Find where the given text appears and provide that cell's center as (X, Y) coordinate. 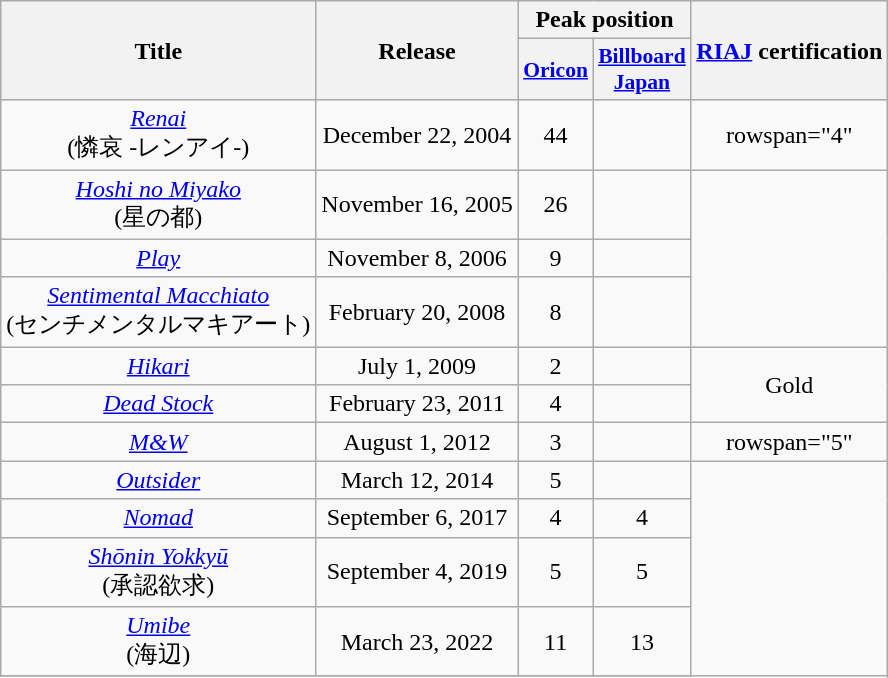
Billboard Japan (642, 70)
March 12, 2014 (417, 480)
44 (556, 135)
March 23, 2022 (417, 642)
8 (556, 312)
Title (158, 50)
Outsider (158, 480)
9 (556, 258)
February 20, 2008 (417, 312)
26 (556, 205)
rowspan="5" (790, 442)
Shōnin Yokkyū (承認欲求) (158, 572)
Hoshi no Miyako (星の都) (158, 205)
Dead Stock (158, 404)
Renai (憐哀 -レンアイ-) (158, 135)
Nomad (158, 518)
November 8, 2006 (417, 258)
August 1, 2012 (417, 442)
Oricon (556, 70)
Hikari (158, 366)
Peak position (604, 20)
September 6, 2017 (417, 518)
Play (158, 258)
November 16, 2005 (417, 205)
Release (417, 50)
rowspan="4" (790, 135)
11 (556, 642)
3 (556, 442)
December 22, 2004 (417, 135)
February 23, 2011 (417, 404)
Umibe (海辺) (158, 642)
2 (556, 366)
Gold (790, 385)
July 1, 2009 (417, 366)
13 (642, 642)
RIAJ certification (790, 50)
M&W (158, 442)
September 4, 2019 (417, 572)
Sentimental Macchiato (センチメンタルマキアート) (158, 312)
